Return the (X, Y) coordinate for the center point of the cell that contains the specified text.  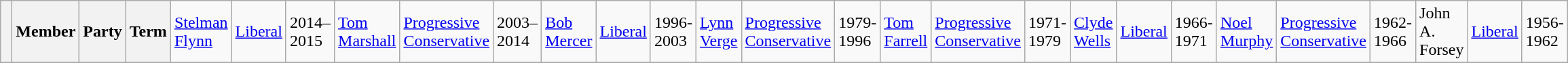
Tom Farrell (906, 32)
1962-1966 (1393, 32)
1979-1996 (858, 32)
1966-1971 (1193, 32)
Member (46, 32)
Party (102, 32)
Stelman Flynn (201, 32)
2003–2014 (517, 32)
2014–2015 (310, 32)
1956-1962 (1545, 32)
Clyde Wells (1094, 32)
Term (148, 32)
Tom Marshall (367, 32)
Noel Murphy (1246, 32)
Bob Mercer (569, 32)
1971-1979 (1048, 32)
Lynn Verge (718, 32)
1996-2003 (673, 32)
John A. Forsey (1442, 32)
